Find where the given text appears and provide that cell's center as [X, Y] coordinate. 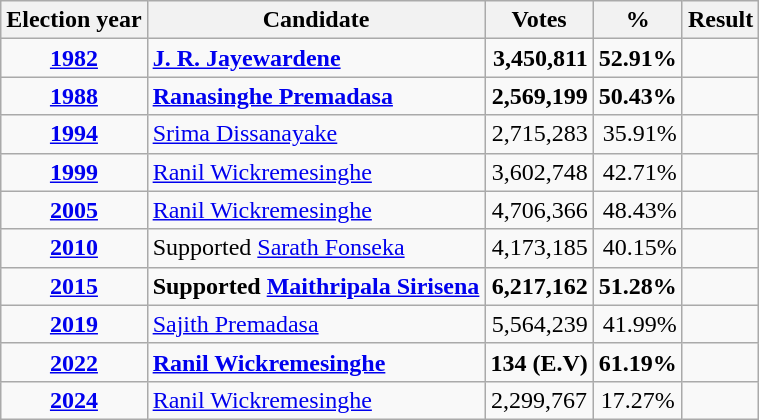
1994 [74, 134]
2022 [74, 362]
2010 [74, 248]
Supported Maithripala Sirisena [316, 286]
Candidate [316, 20]
2,569,199 [539, 96]
Sajith Premadasa [316, 324]
42.71% [638, 172]
6,217,162 [539, 286]
Supported Sarath Fonseka [316, 248]
Result [720, 20]
35.91% [638, 134]
40.15% [638, 248]
3,450,811 [539, 58]
1982 [74, 58]
5,564,239 [539, 324]
2,299,767 [539, 400]
1999 [74, 172]
17.27% [638, 400]
134 (E.V) [539, 362]
1988 [74, 96]
2015 [74, 286]
41.99% [638, 324]
Srima Dissanayake [316, 134]
2005 [74, 210]
2019 [74, 324]
Election year [74, 20]
Votes [539, 20]
% [638, 20]
50.43% [638, 96]
2024 [74, 400]
48.43% [638, 210]
J. R. Jayewardene [316, 58]
52.91% [638, 58]
51.28% [638, 286]
2,715,283 [539, 134]
4,173,185 [539, 248]
61.19% [638, 362]
3,602,748 [539, 172]
Ranasinghe Premadasa [316, 96]
4,706,366 [539, 210]
